Determine the [x, y] coordinate at the center of the cell enclosing the given text.  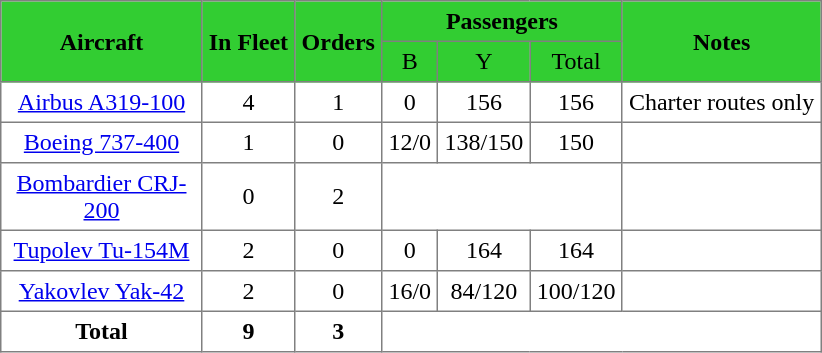
Tupolev Tu-154M [102, 250]
Airbus A319-100 [102, 102]
16/0 [410, 291]
9 [248, 331]
Bombardier CRJ-200 [102, 197]
B [410, 61]
12/0 [410, 142]
Aircraft [102, 42]
Y [484, 61]
Passengers [502, 21]
100/120 [576, 291]
138/150 [484, 142]
Charter routes only [722, 102]
In Fleet [248, 42]
150 [576, 142]
4 [248, 102]
Yakovlev Yak-42 [102, 291]
Boeing 737-400 [102, 142]
Notes [722, 42]
3 [338, 331]
Orders [338, 42]
84/120 [484, 291]
